Pinpoint the cell where the given text exists, returning its (x, y) midpoint coordinate. 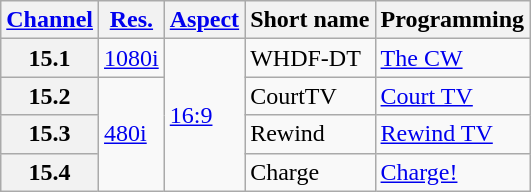
15.2 (50, 96)
CourtTV (310, 96)
WHDF-DT (310, 58)
Programming (452, 20)
Rewind TV (452, 134)
Channel (50, 20)
15.4 (50, 172)
The CW (452, 58)
15.3 (50, 134)
Rewind (310, 134)
1080i (132, 58)
480i (132, 134)
15.1 (50, 58)
Aspect (204, 20)
Court TV (452, 96)
Charge (310, 172)
Charge! (452, 172)
Res. (132, 20)
Short name (310, 20)
16:9 (204, 115)
